Provide the [x, y] coordinate of the cell's center where the given text is located.  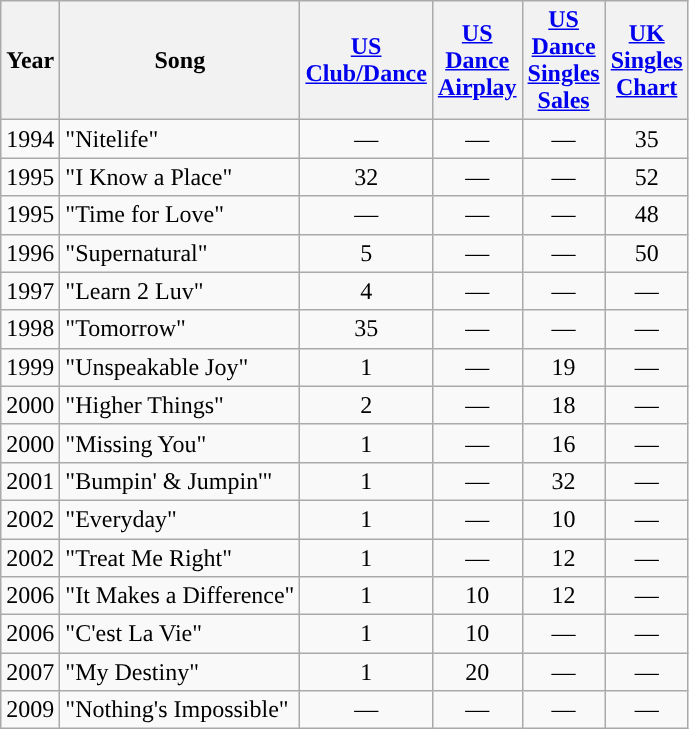
20 [477, 672]
"Supernatural" [180, 253]
2001 [30, 481]
48 [646, 215]
"Nothing's Impossible" [180, 710]
52 [646, 177]
16 [564, 443]
US Club/Dance [366, 60]
"Higher Things" [180, 405]
1997 [30, 291]
"Missing You" [180, 443]
"I Know a Place" [180, 177]
Year [30, 60]
2007 [30, 672]
"Unspeakable Joy" [180, 367]
1999 [30, 367]
"Nitelife" [180, 139]
18 [564, 405]
"My Destiny" [180, 672]
1996 [30, 253]
"Treat Me Right" [180, 557]
5 [366, 253]
"Bumpin' & Jumpin'" [180, 481]
"Time for Love" [180, 215]
4 [366, 291]
Song [180, 60]
US Dance Singles Sales [564, 60]
UK Singles Chart [646, 60]
50 [646, 253]
2 [366, 405]
"C'est La Vie" [180, 634]
1994 [30, 139]
"It Makes a Difference" [180, 596]
"Tomorrow" [180, 329]
"Learn 2 Luv" [180, 291]
19 [564, 367]
2009 [30, 710]
1998 [30, 329]
US Dance Airplay [477, 60]
"Everyday" [180, 519]
